Detect which cell encompasses the target text, then output its (x, y) center coordinate. 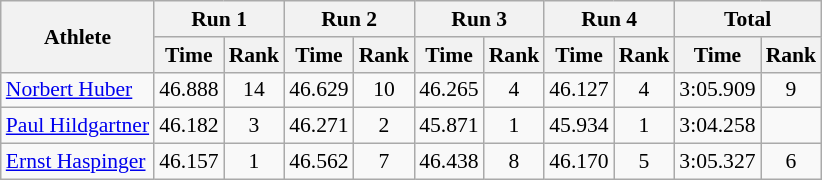
3:05.327 (717, 162)
45.871 (448, 126)
6 (792, 162)
8 (514, 162)
Run 2 (349, 19)
46.170 (578, 162)
46.127 (578, 90)
45.934 (578, 126)
3:04.258 (717, 126)
Total (748, 19)
Run 3 (479, 19)
46.265 (448, 90)
46.888 (188, 90)
46.271 (318, 126)
9 (792, 90)
Run 4 (609, 19)
Run 1 (219, 19)
3:05.909 (717, 90)
2 (384, 126)
46.562 (318, 162)
3 (254, 126)
5 (644, 162)
46.182 (188, 126)
46.438 (448, 162)
46.629 (318, 90)
46.157 (188, 162)
Athlete (78, 36)
7 (384, 162)
10 (384, 90)
Ernst Haspinger (78, 162)
Norbert Huber (78, 90)
14 (254, 90)
Paul Hildgartner (78, 126)
